Output the (X, Y) coordinate of the center of the cell containing the given text.  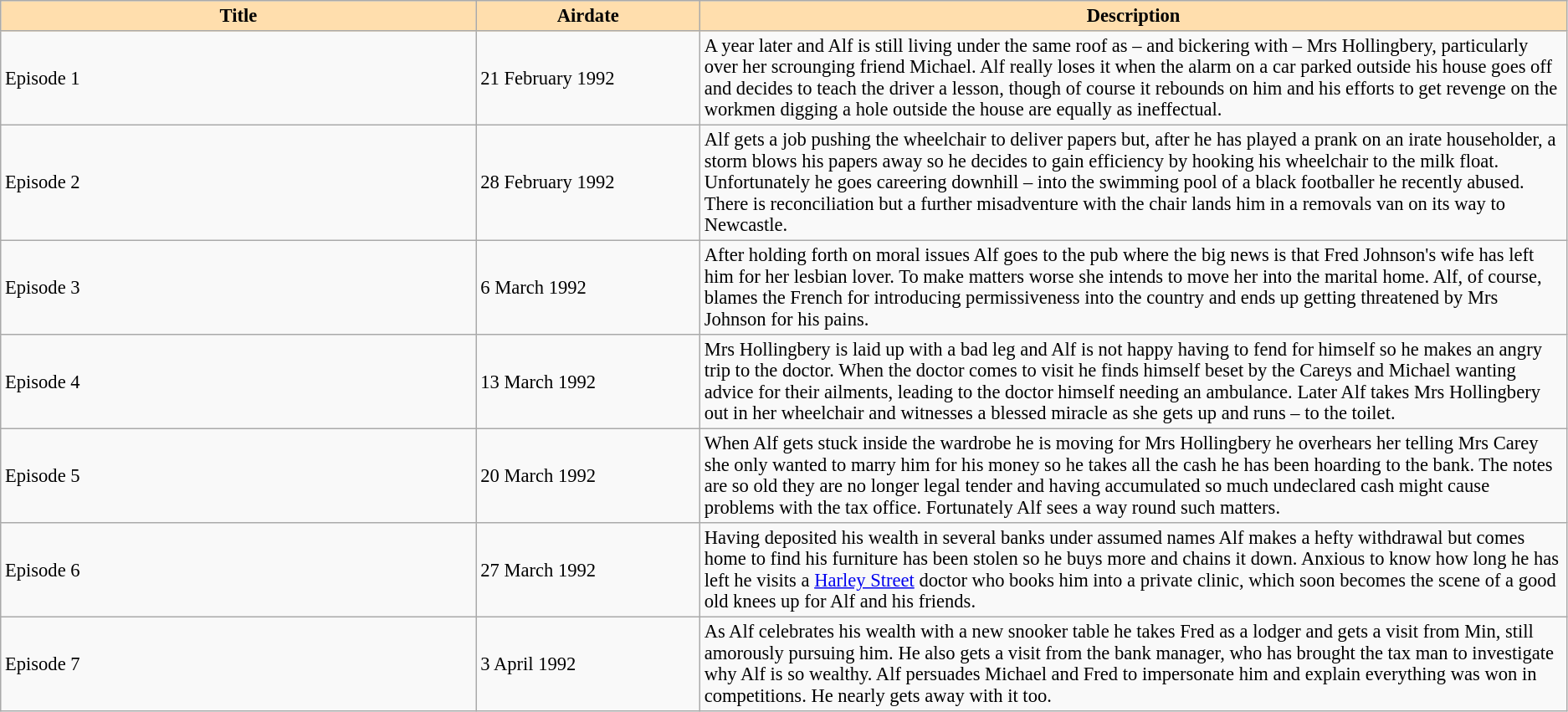
21 February 1992 (587, 78)
Episode 5 (238, 475)
Title (238, 16)
13 March 1992 (587, 382)
27 March 1992 (587, 570)
Episode 6 (238, 570)
20 March 1992 (587, 475)
28 February 1992 (587, 182)
Description (1133, 16)
Episode 3 (238, 287)
6 March 1992 (587, 287)
Episode 2 (238, 182)
Episode 4 (238, 382)
3 April 1992 (587, 663)
Episode 1 (238, 78)
Episode 7 (238, 663)
Airdate (587, 16)
